Extract the [x, y] coordinate from the center of the cell holding the provided text.  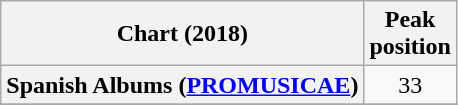
Chart (2018) [182, 34]
Spanish Albums (PROMUSICAE) [182, 85]
Peak position [410, 34]
33 [410, 85]
